Extract the (x, y) coordinate from the center of the cell holding the provided text.  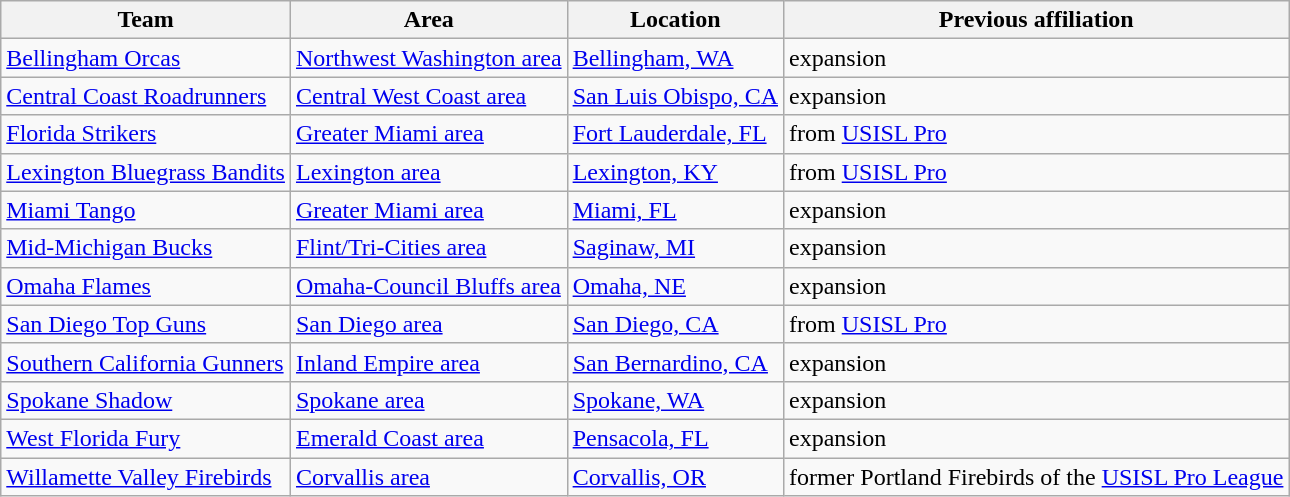
Inland Empire area (428, 362)
Mid-Michigan Bucks (146, 248)
Saginaw, MI (675, 248)
Omaha, NE (675, 286)
Central West Coast area (428, 96)
Spokane area (428, 400)
Bellingham Orcas (146, 58)
West Florida Fury (146, 438)
San Diego Top Guns (146, 324)
Central Coast Roadrunners (146, 96)
Flint/Tri-Cities area (428, 248)
Northwest Washington area (428, 58)
Miami, FL (675, 210)
Lexington Bluegrass Bandits (146, 172)
Area (428, 20)
Corvallis, OR (675, 477)
San Diego area (428, 324)
Lexington, KY (675, 172)
Florida Strikers (146, 134)
Lexington area (428, 172)
Team (146, 20)
Spokane, WA (675, 400)
Fort Lauderdale, FL (675, 134)
Southern California Gunners (146, 362)
Willamette Valley Firebirds (146, 477)
Emerald Coast area (428, 438)
Miami Tango (146, 210)
Corvallis area (428, 477)
Previous affiliation (1036, 20)
Omaha Flames (146, 286)
Spokane Shadow (146, 400)
Omaha-Council Bluffs area (428, 286)
San Bernardino, CA (675, 362)
Location (675, 20)
San Diego, CA (675, 324)
San Luis Obispo, CA (675, 96)
Bellingham, WA (675, 58)
former Portland Firebirds of the USISL Pro League (1036, 477)
Pensacola, FL (675, 438)
